Identify which cell holds the provided text, then report its [x, y] central coordinate. 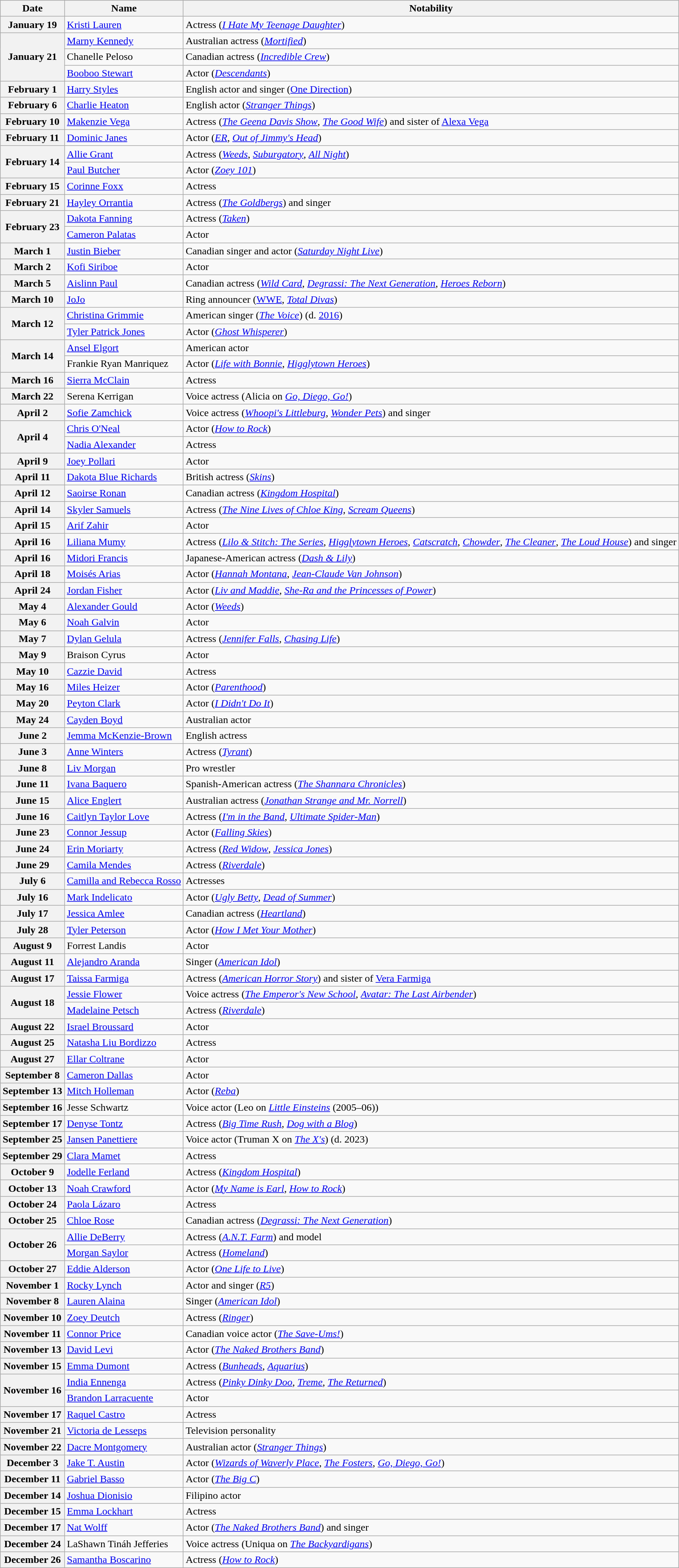
Actor (The Naked Brothers Band) [431, 1350]
Moisés Arias [124, 574]
Name [124, 8]
American actor [431, 348]
Australian actress (Jonathan Strange and Mr. Norrell) [431, 800]
Madelaine Petsch [124, 1011]
December 11 [32, 1479]
English actress [431, 736]
Actress (How to Rock) [431, 1560]
August 18 [32, 1002]
Dylan Gelula [124, 639]
Actor (The Naked Brothers Band) and singer [431, 1528]
Christina Grimmie [124, 315]
December 3 [32, 1463]
Connor Jessup [124, 833]
Actress (Taken) [431, 219]
April 4 [32, 436]
Canadian actress (Degrassi: The Next Generation) [431, 1220]
Justin Bieber [124, 251]
Camila Mendes [124, 865]
September 16 [32, 1107]
Miles Heizer [124, 687]
Jesse Schwartz [124, 1107]
Actor (The Big C) [431, 1479]
April 9 [32, 461]
November 8 [32, 1301]
Actor (Ghost Whisperer) [431, 332]
July 28 [32, 929]
April 12 [32, 493]
Chloe Rose [124, 1220]
Brandon Larracuente [124, 1398]
Paul Butcher [124, 170]
Ellar Coltrane [124, 1059]
Actress (Pinky Dinky Doo, Treme, The Returned) [431, 1382]
Actor (ER, Out of Jimmy's Head) [431, 138]
Harry Styles [124, 89]
March 1 [32, 251]
August 11 [32, 962]
Australian actor (Stranger Things) [431, 1447]
Liliana Mumy [124, 542]
August 25 [32, 1043]
Kristi Lauren [124, 25]
August 9 [32, 946]
November 11 [32, 1334]
Allie Grant [124, 154]
Mark Indelicato [124, 897]
Hayley Orrantia [124, 203]
May 6 [32, 622]
Kofi Siriboe [124, 267]
Jemma McKenzie-Brown [124, 736]
June 3 [32, 752]
Dominic Janes [124, 138]
Connor Price [124, 1334]
Actor (My Name is Earl, How to Rock) [431, 1188]
Zoey Deutch [124, 1317]
May 7 [32, 639]
Actress (American Horror Story) and sister of Vera Farmiga [431, 978]
Actress (Weeds, Suburgatory, All Night) [431, 154]
Jessica Amlee [124, 913]
June 24 [32, 849]
Morgan Saylor [124, 1253]
Charlie Heaton [124, 105]
Cameron Palatas [124, 235]
Actress (Bunheads, Aquarius) [431, 1366]
Canadian voice actor (The Save-Ums!) [431, 1334]
Rocky Lynch [124, 1285]
JoJo [124, 299]
Gabriel Basso [124, 1479]
Alice Englert [124, 800]
October 24 [32, 1204]
Ansel Elgort [124, 348]
Actress (I'm in the Band, Ultimate Spider-Man) [431, 816]
September 25 [32, 1140]
Spanish-American actress (The Shannara Chronicles) [431, 784]
Joshua Dionisio [124, 1495]
Actress (The Geena Davis Show, The Good Wife) and sister of Alexa Vega [431, 121]
Jansen Panettiere [124, 1140]
Dakota Fanning [124, 219]
November 22 [32, 1447]
January 21 [32, 57]
May 10 [32, 671]
February 6 [32, 105]
November 21 [32, 1430]
June 16 [32, 816]
Actress (Red Widow, Jessica Jones) [431, 849]
Actor (Descendants) [431, 73]
Nadia Alexander [124, 445]
November 13 [32, 1350]
February 11 [32, 138]
March 5 [32, 283]
Notability [431, 8]
Victoria de Lesseps [124, 1430]
Aislinn Paul [124, 283]
May 9 [32, 655]
Date [32, 8]
Skyler Samuels [124, 510]
February 1 [32, 89]
Actress (Big Time Rush, Dog with a Blog) [431, 1123]
April 24 [32, 590]
English actor (Stranger Things) [431, 105]
October 26 [32, 1245]
Australian actress (Mortified) [431, 41]
February 23 [32, 227]
Actor (Life with Bonnie, Higglytown Heroes) [431, 364]
Actor (Zoey 101) [431, 170]
David Levi [124, 1350]
April 2 [32, 412]
Filipino actor [431, 1495]
Australian actor [431, 720]
Actor (Parenthood) [431, 687]
Allie DeBerry [124, 1237]
July 17 [32, 913]
Television personality [431, 1430]
Canadian actress (Wild Card, Degrassi: The Next Generation, Heroes Reborn) [431, 283]
Booboo Stewart [124, 73]
June 29 [32, 865]
Voice actor (Truman X on The X's) (d. 2023) [431, 1140]
Arif Zahir [124, 526]
Actor and singer (R5) [431, 1285]
British actress (Skins) [431, 477]
August 17 [32, 978]
Noah Crawford [124, 1188]
Voice actress (Alicia on Go, Diego, Go!) [431, 396]
October 13 [32, 1188]
Actor (Hannah Montana, Jean-Claude Van Johnson) [431, 574]
Caitlyn Taylor Love [124, 816]
Canadian actress (Heartland) [431, 913]
December 24 [32, 1544]
November 17 [32, 1414]
November 10 [32, 1317]
Voice actor (Leo on Little Einsteins (2005–06)) [431, 1107]
Ring announcer (WWE, Total Divas) [431, 299]
Actress (Lilo & Stitch: The Series, Higglytown Heroes, Catscratch, Chowder, The Cleaner, The Loud House) and singer [431, 542]
June 2 [32, 736]
Actor (Reba) [431, 1091]
December 14 [32, 1495]
Actor (Ugly Betty, Dead of Summer) [431, 897]
Anne Winters [124, 752]
Chris O'Neal [124, 428]
Denyse Tontz [124, 1123]
June 15 [32, 800]
Actor (Wizards of Waverly Place, The Fosters, Go, Diego, Go!) [431, 1463]
Noah Galvin [124, 622]
Actor (Falling Skies) [431, 833]
January 19 [32, 25]
Actress (The Nine Lives of Chloe King, Scream Queens) [431, 510]
Lauren Alaina [124, 1301]
Actor (How I Met Your Mother) [431, 929]
September 29 [32, 1156]
March 2 [32, 267]
Saoirse Ronan [124, 493]
Cazzie David [124, 671]
Japanese-American actress (Dash & Lily) [431, 558]
August 22 [32, 1027]
Emma Lockhart [124, 1512]
May 20 [32, 703]
March 10 [32, 299]
Israel Broussard [124, 1027]
Pro wrestler [431, 768]
March 14 [32, 356]
April 15 [32, 526]
Natasha Liu Bordizzo [124, 1043]
April 14 [32, 510]
June 23 [32, 833]
February 14 [32, 162]
Jessie Flower [124, 994]
Canadian actress (Incredible Crew) [431, 57]
India Ennenga [124, 1382]
November 15 [32, 1366]
Camilla and Rebecca Rosso [124, 881]
September 8 [32, 1075]
Raquel Castro [124, 1414]
Emma Dumont [124, 1366]
Serena Kerrigan [124, 396]
February 21 [32, 203]
Jake T. Austin [124, 1463]
Actresses [431, 881]
May 16 [32, 687]
Cameron Dallas [124, 1075]
Canadian singer and actor (Saturday Night Live) [431, 251]
Braison Cyrus [124, 655]
Voice actress (Whoopi's Littleburg, Wonder Pets) and singer [431, 412]
Actor (How to Rock) [431, 428]
Mitch Holleman [124, 1091]
December 26 [32, 1560]
May 4 [32, 606]
Actress (Kingdom Hospital) [431, 1172]
Sofie Zamchick [124, 412]
American singer (The Voice) (d. 2016) [431, 315]
Actress (Homeland) [431, 1253]
Tyler Patrick Jones [124, 332]
Erin Moriarty [124, 849]
Sierra McClain [124, 380]
Taissa Farmiga [124, 978]
Actress (Jennifer Falls, Chasing Life) [431, 639]
June 8 [32, 768]
Alexander Gould [124, 606]
February 10 [32, 121]
English actor and singer (One Direction) [431, 89]
Jodelle Ferland [124, 1172]
Actor (One Life to Live) [431, 1269]
Dacre Montgomery [124, 1447]
December 15 [32, 1512]
October 27 [32, 1269]
Nat Wolff [124, 1528]
Actress (The Goldbergs) and singer [431, 203]
Marny Kennedy [124, 41]
Samantha Boscarino [124, 1560]
April 18 [32, 574]
November 1 [32, 1285]
Cayden Boyd [124, 720]
July 16 [32, 897]
February 15 [32, 186]
Clara Mamet [124, 1156]
September 17 [32, 1123]
Actress (Tyrant) [431, 752]
Makenzie Vega [124, 121]
May 24 [32, 720]
Midori Francis [124, 558]
June 11 [32, 784]
Actor (I Didn't Do It) [431, 703]
Actress (Ringer) [431, 1317]
December 17 [32, 1528]
Paola Lázaro [124, 1204]
Eddie Alderson [124, 1269]
September 13 [32, 1091]
Dakota Blue Richards [124, 477]
November 16 [32, 1390]
Tyler Peterson [124, 929]
Actress (I Hate My Teenage Daughter) [431, 25]
Forrest Landis [124, 946]
Peyton Clark [124, 703]
March 22 [32, 396]
Canadian actress (Kingdom Hospital) [431, 493]
Actress (A.N.T. Farm) and model [431, 1237]
Ivana Baquero [124, 784]
October 25 [32, 1220]
Alejandro Aranda [124, 962]
March 12 [32, 324]
Voice actress (Uniqua on The Backyardigans) [431, 1544]
Voice actress (The Emperor's New School, Avatar: The Last Airbender) [431, 994]
LaShawn Tináh Jefferies [124, 1544]
July 6 [32, 881]
Joey Pollari [124, 461]
October 9 [32, 1172]
April 11 [32, 477]
Frankie Ryan Manriquez [124, 364]
Jordan Fisher [124, 590]
Corinne Foxx [124, 186]
Liv Morgan [124, 768]
Actor (Weeds) [431, 606]
August 27 [32, 1059]
Chanelle Peloso [124, 57]
Actor (Liv and Maddie, She-Ra and the Princesses of Power) [431, 590]
March 16 [32, 380]
